Pinpoint the cell where the given text exists, returning its [x, y] midpoint coordinate. 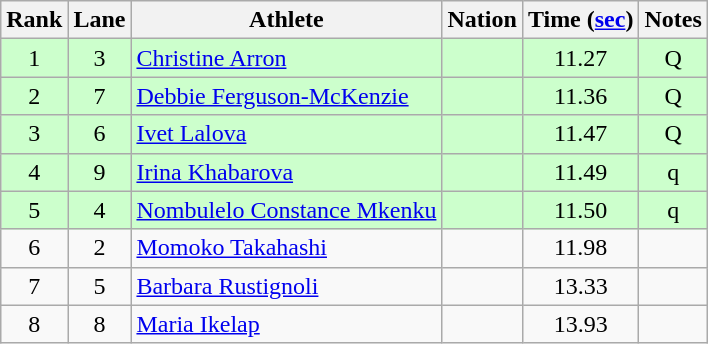
11.98 [580, 248]
Rank [34, 20]
Time (sec) [580, 20]
11.36 [580, 96]
13.93 [580, 324]
Momoko Takahashi [286, 248]
9 [100, 172]
Debbie Ferguson-McKenzie [286, 96]
11.27 [580, 58]
Maria Ikelap [286, 324]
Barbara Rustignoli [286, 286]
Nombulelo Constance Mkenku [286, 210]
Notes [673, 20]
Nation [482, 20]
Athlete [286, 20]
Irina Khabarova [286, 172]
11.50 [580, 210]
Lane [100, 20]
Christine Arron [286, 58]
1 [34, 58]
11.47 [580, 134]
Ivet Lalova [286, 134]
11.49 [580, 172]
13.33 [580, 286]
